For the text-containing cell, return its midpoint in [x, y] coordinate format. 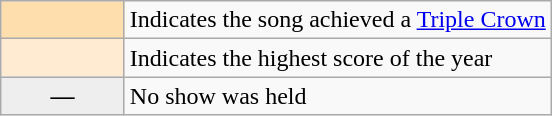
Indicates the song achieved a Triple Crown [338, 20]
No show was held [338, 96]
— [63, 96]
Indicates the highest score of the year [338, 58]
